Search for the cell housing the specified text and yield its (x, y) center coordinate. 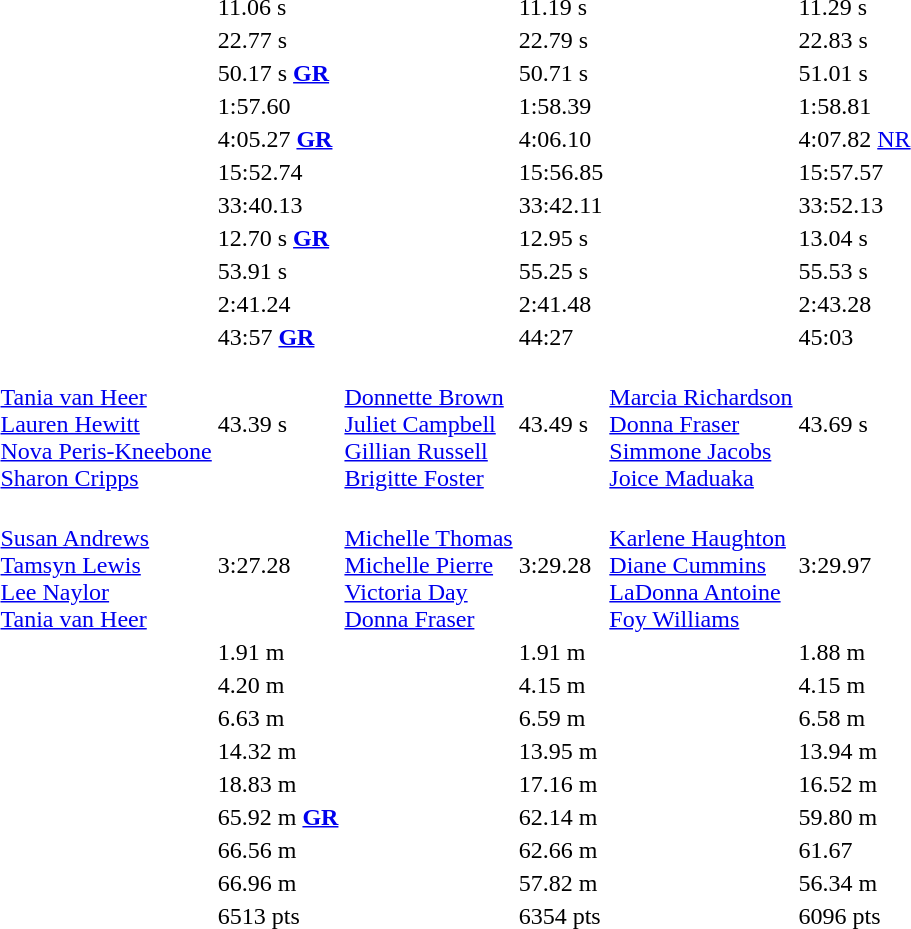
4:05.27 GR (278, 139)
4:06.10 (561, 139)
65.92 m GR (278, 817)
18.83 m (278, 784)
22.77 s (278, 40)
6.63 m (278, 718)
12.70 s GR (278, 238)
33:42.11 (561, 205)
Karlene HaughtonDiane CumminsLaDonna AntoineFoy Williams (701, 565)
Marcia RichardsonDonna FraserSimmone JacobsJoice Maduaka (701, 424)
1:58.39 (561, 106)
62.66 m (561, 850)
2:41.48 (561, 304)
15:56.85 (561, 172)
33:40.13 (278, 205)
66.56 m (278, 850)
43:57 GR (278, 337)
55.25 s (561, 271)
4.15 m (561, 685)
3:29.28 (561, 565)
43.39 s (278, 424)
2:41.24 (278, 304)
43.49 s (561, 424)
13.95 m (561, 751)
3:27.28 (278, 565)
17.16 m (561, 784)
57.82 m (561, 883)
44:27 (561, 337)
66.96 m (278, 883)
1:57.60 (278, 106)
62.14 m (561, 817)
Donnette BrownJuliet CampbellGillian RussellBrigitte Foster (428, 424)
53.91 s (278, 271)
15:52.74 (278, 172)
12.95 s (561, 238)
50.71 s (561, 73)
6.59 m (561, 718)
14.32 m (278, 751)
4.20 m (278, 685)
50.17 s GR (278, 73)
Michelle ThomasMichelle PierreVictoria DayDonna Fraser (428, 565)
22.79 s (561, 40)
